Provide the [X, Y] coordinate of the cell's center where the given text is located.  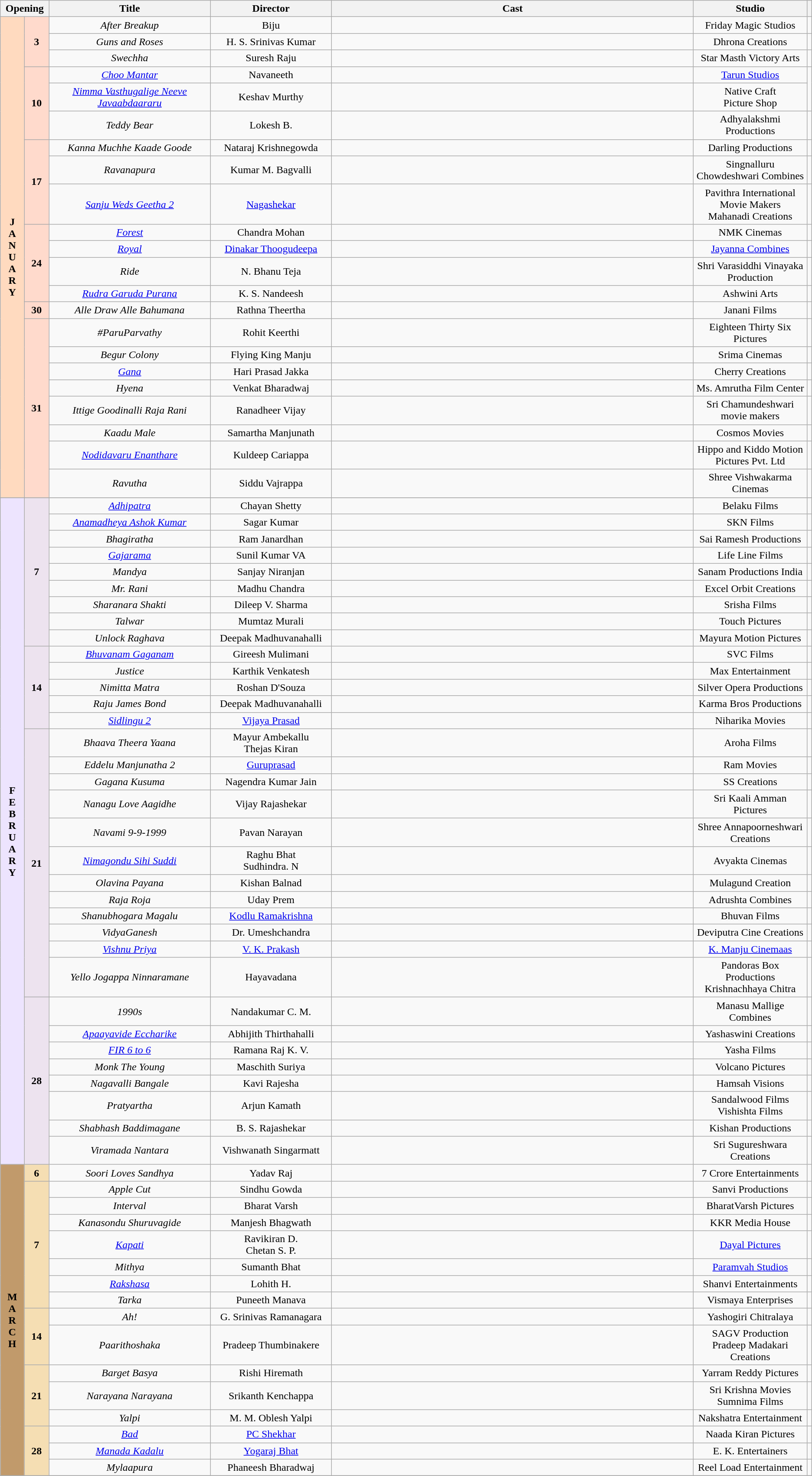
Shanubhogara Magalu [130, 916]
Ravanapura [130, 170]
Niharika Movies [750, 720]
Kishan Productions [750, 1128]
Bhuvanam Gaganam [130, 654]
Mulagund Creation [750, 883]
Kavi Rajesha [271, 1083]
Vijaya Prasad [271, 720]
Raghu Bhat Sudhindra. N [271, 860]
Yello Jogappa Ninnaramane [130, 977]
Studio [750, 9]
Sidlingu 2 [130, 720]
N. Bhanu Teja [271, 271]
Vishwanath Singarmatt [271, 1150]
Dr. Umeshchandra [271, 933]
Singnalluru Chowdeshwari Combines [750, 170]
Kapati [130, 1245]
Choo Mantar [130, 75]
Dileep V. Sharma [271, 605]
Hari Prasad Jakka [271, 371]
Justice [130, 671]
Hamsah Visions [750, 1083]
Karma Bros Productions [750, 704]
Manasu Mallige Combines [750, 1011]
SAGV Production Pradeep Madakari Creations [750, 1345]
Chandra Mohan [271, 232]
Yasha Films [750, 1050]
Cherry Creations [750, 371]
Yashogiri Chitralaya [750, 1317]
Title [130, 9]
Forest [130, 232]
Sanjay Niranjan [271, 572]
Sri Sugureshwara Creations [750, 1150]
Bhaava Theera Yaana [130, 743]
Navaneeth [271, 75]
SVC Films [750, 654]
Keshav Murthy [271, 97]
Soori Loves Sandhya [130, 1173]
Sanvi Productions [750, 1189]
Deviputra Cine Creations [750, 933]
Nagashekar [271, 204]
Narayana Narayana [130, 1396]
Hippo and Kiddo Motion Pictures Pvt. Ltd [750, 455]
Sindhu Gowda [271, 1189]
Bharat Varsh [271, 1206]
Eighteen Thirty Six Pictures [750, 332]
Gagana Kusuma [130, 782]
Gana [130, 371]
Venkat Bharadwaj [271, 388]
Yadav Raj [271, 1173]
Pavithra International Movie Makers Mahanadi Creations [750, 204]
Vishnu Priya [130, 949]
NMK Cinemas [750, 232]
KKR Media House [750, 1223]
Dinakar Thoogudeepa [271, 249]
JANUARY [12, 257]
Bhuvan Films [750, 916]
Nataraj Krishnegowda [271, 148]
3 [36, 42]
6 [36, 1173]
H. S. Srinivas Kumar [271, 42]
Monk The Young [130, 1067]
Yalpi [130, 1418]
Shri Varasiddhi Vinayaka Production [750, 271]
17 [36, 181]
Guns and Roses [130, 42]
Siddu Vajrappa [271, 483]
Belaku Films [750, 506]
Kumar M. Bagvalli [271, 170]
Sanju Weds Geetha 2 [130, 204]
Lokesh B. [271, 125]
FEBRUARY [12, 831]
Hyena [130, 388]
Adhyalakshmi Productions [750, 125]
Vismaya Enterprises [750, 1300]
Abhijith Thirthahalli [271, 1034]
Navami 9-9-1999 [130, 832]
Srikanth Kenchappa [271, 1396]
10 [36, 103]
Aroha Films [750, 743]
Unlock Raghava [130, 638]
Cast [512, 9]
Sagar Kumar [271, 522]
After Breakup [130, 25]
Pradeep Thumbinakere [271, 1345]
Jayanna Combines [750, 249]
Sri Kaali Amman Pictures [750, 804]
Bad [130, 1434]
Max Entertainment [750, 671]
K. Manju Cinemaas [750, 949]
Viramada Nantara [130, 1150]
Sharanara Shakti [130, 605]
Rishi Hiremath [271, 1373]
Flying King Manju [271, 355]
Volcano Pictures [750, 1067]
Touch Pictures [750, 621]
Rakshasa [130, 1284]
Srima Cinemas [750, 355]
Gajarama [130, 555]
Ram Janardhan [271, 539]
Vijay Rajashekar [271, 804]
7 Crore Entertainments [750, 1173]
Adhipatra [130, 506]
FIR 6 to 6 [130, 1050]
Barget Basya [130, 1373]
Chayan Shetty [271, 506]
SS Creations [750, 782]
Manada Kadalu [130, 1451]
Yarram Reddy Pictures [750, 1373]
Sanam Productions India [750, 572]
PC Shekhar [271, 1434]
Sri Krishna Movies Sumnima Films [750, 1396]
Maschith Suriya [271, 1067]
Alle Draw Alle Bahumana [130, 310]
Pavan Narayan [271, 832]
Raju James Bond [130, 704]
Uday Prem [271, 900]
Paarithoshaka [130, 1345]
Pandoras Box Productions Krishnachhaya Chitra [750, 977]
Pratyartha [130, 1106]
Director [271, 9]
Guruprasad [271, 765]
Madhu Chandra [271, 588]
Ranadheer Vijay [271, 411]
Shanvi Entertainments [750, 1284]
Ashwini Arts [750, 294]
Kanasondu Shuruvagide [130, 1223]
Mylaapura [130, 1467]
Dhrona Creations [750, 42]
Mithya [130, 1267]
Ramana Raj K. V. [271, 1050]
1990s [130, 1011]
M. M. Oblesh Yalpi [271, 1418]
Ravikiran D. Chetan S. P. [271, 1245]
Naada Kiran Pictures [750, 1434]
Nagavalli Bangale [130, 1083]
Suresh Raju [271, 58]
Mr. Rani [130, 588]
E. K. Entertainers [750, 1451]
Native CraftPicture Shop [750, 97]
Nandakumar C. M. [271, 1011]
Anamadheya Ashok Kumar [130, 522]
Rohit Keerthi [271, 332]
Kishan Balnad [271, 883]
Teddy Bear [130, 125]
Kanna Muchhe Kaade Goode [130, 148]
Begur Colony [130, 355]
Janani Films [750, 310]
Samartha Manjunath [271, 433]
Ittige Goodinalli Raja Rani [130, 411]
Puneeth Manava [271, 1300]
Nanagu Love Aagidhe [130, 804]
Mayura Motion Pictures [750, 638]
Gireesh Mulimani [271, 654]
Ah! [130, 1317]
Sri Chamundeshwari movie makers [750, 411]
Mandya [130, 572]
Hayavadana [271, 977]
Kuldeep Cariappa [271, 455]
Dayal Pictures [750, 1245]
Kodlu Ramakrishna [271, 916]
Ride [130, 271]
Sandalwood Films Vishishta Films [750, 1106]
Shabhash Baddimagane [130, 1128]
Tarun Studios [750, 75]
SKN Films [750, 522]
Apaayavide Eccharike [130, 1034]
Friday Magic Studios [750, 25]
Karthik Venkatesh [271, 671]
Olavina Payana [130, 883]
K. S. Nandeesh [271, 294]
Reel Load Entertainment [750, 1467]
Mumtaz Murali [271, 621]
Nimitta Matra [130, 687]
Apple Cut [130, 1189]
Manjesh Bhagwath [271, 1223]
Srisha Films [750, 605]
Paramvah Studios [750, 1267]
Nagendra Kumar Jain [271, 782]
Royal [130, 249]
Avyakta Cinemas [750, 860]
Sumanth Bhat [271, 1267]
G. Srinivas Ramanagara [271, 1317]
Bhagiratha [130, 539]
Arjun Kamath [271, 1106]
B. S. Rajashekar [271, 1128]
Silver Opera Productions [750, 687]
31 [36, 408]
Adrushta Combines [750, 900]
Ms. Amrutha Film Center [750, 388]
Ram Movies [750, 765]
Tarka [130, 1300]
MARCH [12, 1320]
Kaadu Male [130, 433]
Yogaraj Bhat [271, 1451]
BharatVarsh Pictures [750, 1206]
Mayur Ambekallu Thejas Kiran [271, 743]
Shree Annapoorneshwari Creations [750, 832]
Biju [271, 25]
Nakshatra Entertainment [750, 1418]
Raja Roja [130, 900]
#ParuParvathy [130, 332]
Sunil Kumar VA [271, 555]
Nodidavaru Enanthare [130, 455]
Opening [25, 9]
Roshan D'Souza [271, 687]
Shree Vishwakarma Cinemas [750, 483]
Sai Ramesh Productions [750, 539]
Cosmos Movies [750, 433]
Talwar [130, 621]
Rathna Theertha [271, 310]
VidyaGanesh [130, 933]
Ravutha [130, 483]
V. K. Prakash [271, 949]
Nimma Vasthugalige Neeve Javaabdaararu [130, 97]
Phaneesh Bharadwaj [271, 1467]
Excel Orbit Creations [750, 588]
Life Line Films [750, 555]
Rudra Garuda Purana [130, 294]
Lohith H. [271, 1284]
24 [36, 263]
Swechha [130, 58]
Interval [130, 1206]
30 [36, 310]
Nimagondu Sihi Suddi [130, 860]
Eddelu Manjunatha 2 [130, 765]
Yashaswini Creations [750, 1034]
Darling Productions [750, 148]
Star Masth Victory Arts [750, 58]
